From the cell containing the given text, extract its center point as (x, y) coordinate. 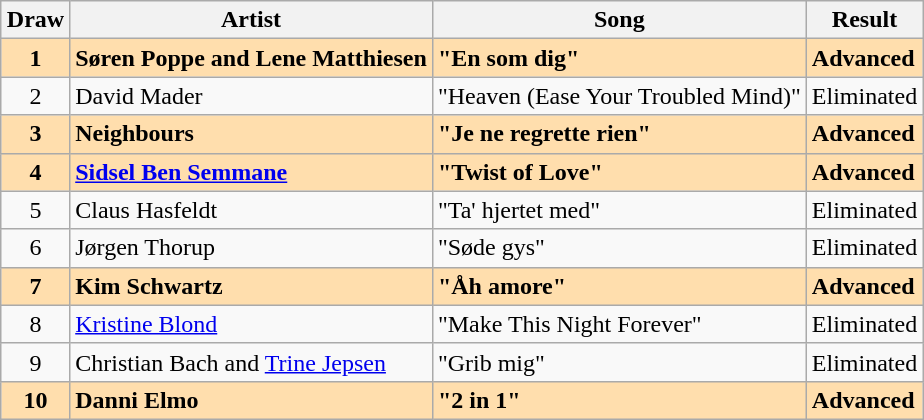
Song (619, 20)
"2 in 1" (619, 400)
Kim Schwartz (252, 286)
Draw (35, 20)
Kristine Blond (252, 324)
"Ta' hjertet med" (619, 210)
5 (35, 210)
"Heaven (Ease Your Troubled Mind)" (619, 96)
Neighbours (252, 134)
"Twist of Love" (619, 172)
7 (35, 286)
"En som dig" (619, 58)
"Make This Night Forever" (619, 324)
David Mader (252, 96)
8 (35, 324)
"Je ne regrette rien" (619, 134)
6 (35, 248)
10 (35, 400)
"Søde gys" (619, 248)
"Grib mig" (619, 362)
9 (35, 362)
"Åh amore" (619, 286)
3 (35, 134)
4 (35, 172)
Sidsel Ben Semmane (252, 172)
1 (35, 58)
Danni Elmo (252, 400)
Christian Bach and Trine Jepsen (252, 362)
Artist (252, 20)
Jørgen Thorup (252, 248)
Søren Poppe and Lene Matthiesen (252, 58)
Result (864, 20)
Claus Hasfeldt (252, 210)
2 (35, 96)
